Locate the cell with the specified text and output its (x, y) center coordinate. 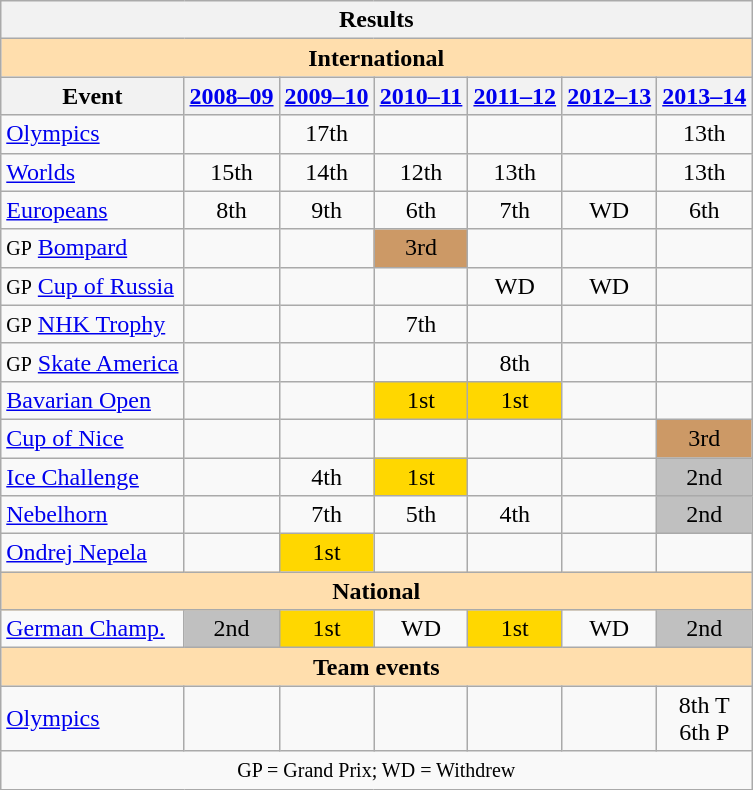
12th (421, 172)
GP Bompard (92, 248)
14th (326, 172)
2013–14 (704, 96)
Results (376, 20)
17th (326, 134)
GP Cup of Russia (92, 286)
2011–12 (515, 96)
9th (326, 210)
GP Skate America (92, 362)
GP = Grand Prix; WD = Withdrew (376, 770)
Ice Challenge (92, 477)
2012–13 (610, 96)
German Champ. (92, 629)
Worlds (92, 172)
Ondrej Nepela (92, 553)
Europeans (92, 210)
2008–09 (232, 96)
5th (421, 515)
15th (232, 172)
GP NHK Trophy (92, 324)
Cup of Nice (92, 438)
2009–10 (326, 96)
International (376, 58)
Event (92, 96)
Team events (376, 667)
2010–11 (421, 96)
Bavarian Open (92, 400)
Nebelhorn (92, 515)
National (376, 591)
8th T 6th P (704, 718)
